Output the (x, y) coordinate of the center of the cell containing the given text.  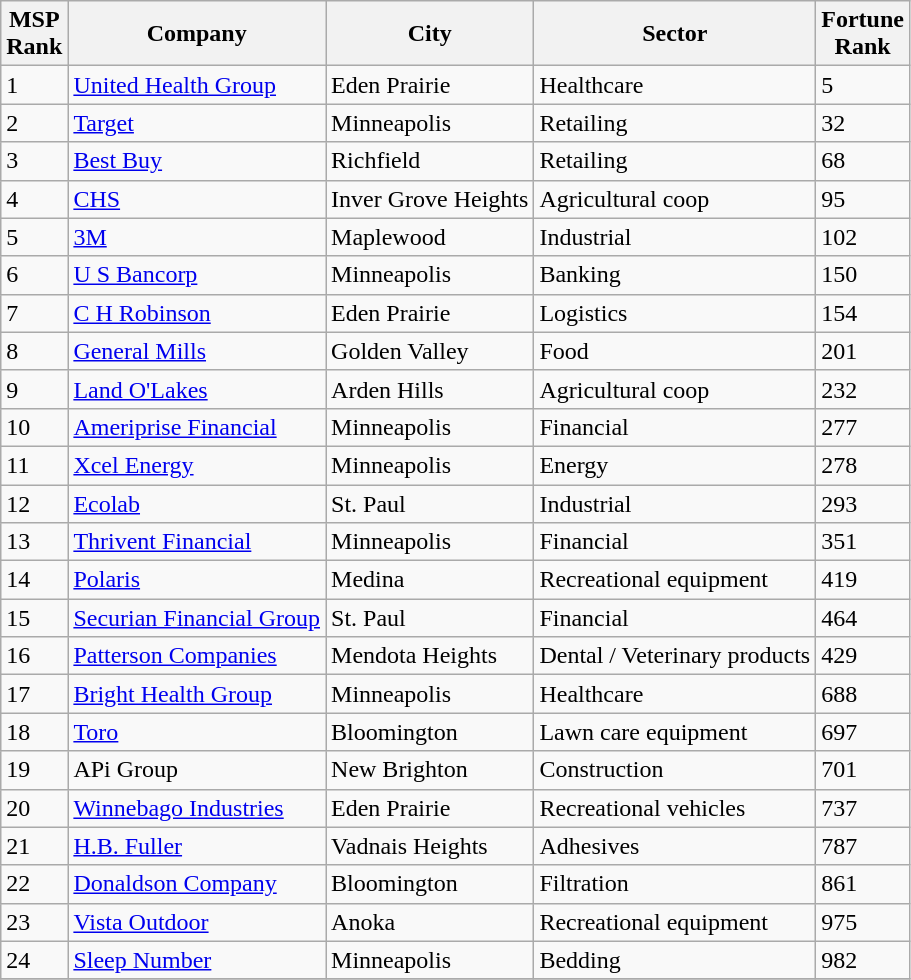
Target (197, 123)
22 (34, 884)
MSPRank (34, 34)
Land O'Lakes (197, 389)
32 (863, 123)
17 (34, 694)
19 (34, 770)
Bright Health Group (197, 694)
20 (34, 808)
16 (34, 656)
13 (34, 542)
982 (863, 960)
68 (863, 161)
Construction (675, 770)
15 (34, 618)
4 (34, 199)
6 (34, 275)
23 (34, 922)
General Mills (197, 351)
Richfield (430, 161)
H.B. Fuller (197, 846)
Company (197, 34)
Dental / Veterinary products (675, 656)
APi Group (197, 770)
Inver Grove Heights (430, 199)
FortuneRank (863, 34)
12 (34, 503)
3M (197, 237)
Maplewood (430, 237)
Adhesives (675, 846)
9 (34, 389)
18 (34, 732)
787 (863, 846)
232 (863, 389)
Toro (197, 732)
City (430, 34)
102 (863, 237)
14 (34, 580)
Xcel Energy (197, 465)
Vadnais Heights (430, 846)
1 (34, 85)
Golden Valley (430, 351)
2 (34, 123)
21 (34, 846)
Patterson Companies (197, 656)
Lawn care equipment (675, 732)
24 (34, 960)
Polaris (197, 580)
7 (34, 313)
Sector (675, 34)
United Health Group (197, 85)
277 (863, 427)
Food (675, 351)
C H Robinson (197, 313)
697 (863, 732)
Banking (675, 275)
Filtration (675, 884)
Best Buy (197, 161)
861 (863, 884)
Donaldson Company (197, 884)
Arden Hills (430, 389)
10 (34, 427)
Medina (430, 580)
278 (863, 465)
Vista Outdoor (197, 922)
150 (863, 275)
Anoka (430, 922)
Recreational vehicles (675, 808)
975 (863, 922)
Bedding (675, 960)
688 (863, 694)
Mendota Heights (430, 656)
Logistics (675, 313)
293 (863, 503)
701 (863, 770)
464 (863, 618)
154 (863, 313)
737 (863, 808)
8 (34, 351)
Securian Financial Group (197, 618)
U S Bancorp (197, 275)
New Brighton (430, 770)
Winnebago Industries (197, 808)
Ameriprise Financial (197, 427)
Thrivent Financial (197, 542)
201 (863, 351)
429 (863, 656)
95 (863, 199)
Ecolab (197, 503)
CHS (197, 199)
351 (863, 542)
Sleep Number (197, 960)
Energy (675, 465)
11 (34, 465)
3 (34, 161)
419 (863, 580)
